From the cell containing the given text, extract its center point as (x, y) coordinate. 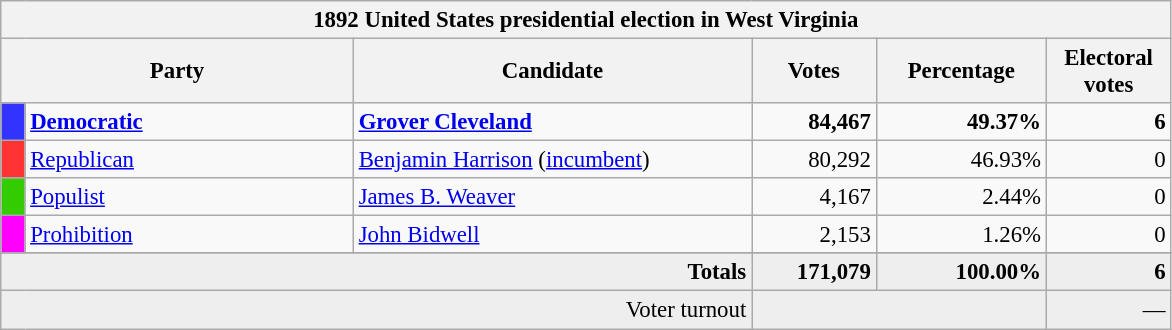
Totals (376, 273)
Electoral votes (1108, 72)
80,292 (814, 160)
Prohibition (189, 235)
4,167 (814, 197)
Candidate (552, 72)
Populist (189, 197)
2,153 (814, 235)
— (1108, 310)
46.93% (961, 160)
Democratic (189, 122)
100.00% (961, 273)
Benjamin Harrison (incumbent) (552, 160)
171,079 (814, 273)
Republican (189, 160)
Grover Cleveland (552, 122)
Percentage (961, 72)
Voter turnout (376, 310)
1.26% (961, 235)
84,467 (814, 122)
49.37% (961, 122)
Party (178, 72)
Votes (814, 72)
2.44% (961, 197)
James B. Weaver (552, 197)
John Bidwell (552, 235)
1892 United States presidential election in West Virginia (586, 20)
